Extract the (X, Y) coordinate from the center of the cell holding the provided text.  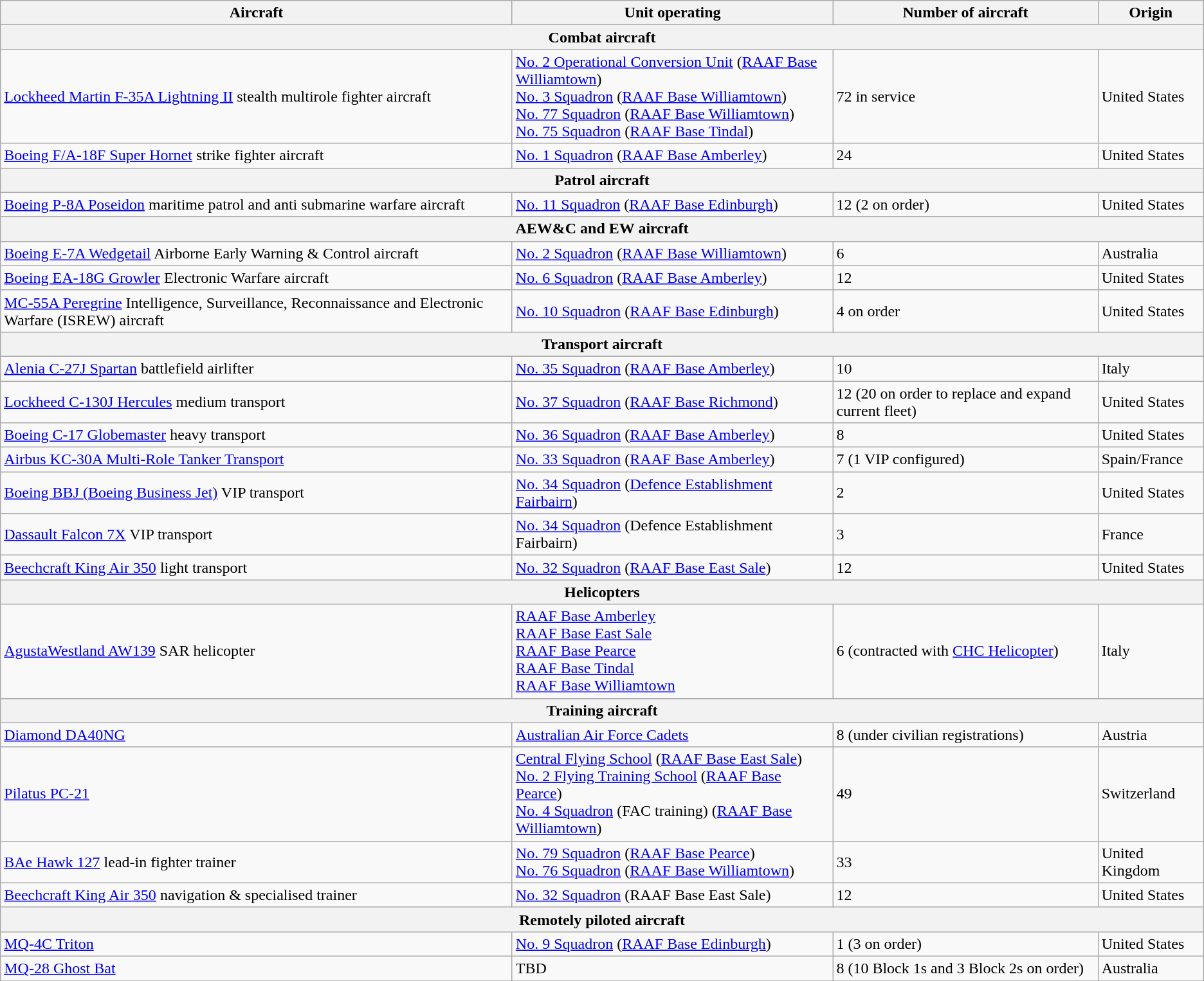
Central Flying School (RAAF Base East Sale)No. 2 Flying Training School (RAAF Base Pearce)No. 4 Squadron (FAC training) (RAAF Base Williamtown) (673, 794)
72 in service (965, 96)
Beechcraft King Air 350 light transport (257, 568)
Beechcraft King Air 350 navigation & specialised trainer (257, 895)
3 (965, 535)
Number of aircraft (965, 13)
Transport aircraft (602, 344)
No. 11 Squadron (RAAF Base Edinburgh) (673, 204)
8 (under civilian registrations) (965, 735)
33 (965, 861)
Diamond DA40NG (257, 735)
10 (965, 368)
Pilatus PC-21 (257, 794)
No. 1 Squadron (RAAF Base Amberley) (673, 156)
No. 6 Squadron (RAAF Base Amberley) (673, 278)
MQ-4C Triton (257, 944)
No. 9 Squadron (RAAF Base Edinburgh) (673, 944)
Boeing C-17 Globemaster heavy transport (257, 435)
MC-55A Peregrine Intelligence, Surveillance, Reconnaissance and Electronic Warfare (ISREW) aircraft (257, 311)
Austria (1151, 735)
No. 33 Squadron (RAAF Base Amberley) (673, 460)
12 (20 on order to replace and expand current fleet) (965, 401)
Boeing F/A-18F Super Hornet strike fighter aircraft (257, 156)
Boeing E-7A Wedgetail Airborne Early Warning & Control aircraft (257, 253)
No. 37 Squadron (RAAF Base Richmond) (673, 401)
Aircraft (257, 13)
1 (3 on order) (965, 944)
7 (1 VIP configured) (965, 460)
8 (10 Block 1s and 3 Block 2s on order) (965, 968)
6 (contracted with CHC Helicopter) (965, 651)
Combat aircraft (602, 37)
Boeing P-8A Poseidon maritime patrol and anti submarine warfare aircraft (257, 204)
United Kingdom (1151, 861)
6 (965, 253)
Airbus KC-30A Multi-Role Tanker Transport (257, 460)
RAAF Base AmberleyRAAF Base East SaleRAAF Base PearceRAAF Base TindalRAAF Base Williamtown (673, 651)
France (1151, 535)
No. 10 Squadron (RAAF Base Edinburgh) (673, 311)
Unit operating (673, 13)
4 on order (965, 311)
Origin (1151, 13)
BAe Hawk 127 lead-in fighter trainer (257, 861)
Spain/France (1151, 460)
8 (965, 435)
MQ-28 Ghost Bat (257, 968)
Switzerland (1151, 794)
No. 2 Squadron (RAAF Base Williamtown) (673, 253)
12 (2 on order) (965, 204)
Lockheed C-130J Hercules medium transport (257, 401)
Remotely piloted aircraft (602, 919)
2 (965, 492)
24 (965, 156)
No. 79 Squadron (RAAF Base Pearce)No. 76 Squadron (RAAF Base Williamtown) (673, 861)
49 (965, 794)
Boeing BBJ (Boeing Business Jet) VIP transport (257, 492)
Alenia C-27J Spartan battlefield airlifter (257, 368)
Dassault Falcon 7X VIP transport (257, 535)
Helicopters (602, 592)
Australian Air Force Cadets (673, 735)
Patrol aircraft (602, 180)
No. 36 Squadron (RAAF Base Amberley) (673, 435)
AgustaWestland AW139 SAR helicopter (257, 651)
AEW&C and EW aircraft (602, 229)
Boeing EA-18G Growler Electronic Warfare aircraft (257, 278)
Training aircraft (602, 710)
No. 35 Squadron (RAAF Base Amberley) (673, 368)
TBD (673, 968)
Lockheed Martin F-35A Lightning II stealth multirole fighter aircraft (257, 96)
